Return the (X, Y) coordinate for the center point of the cell that contains the specified text.  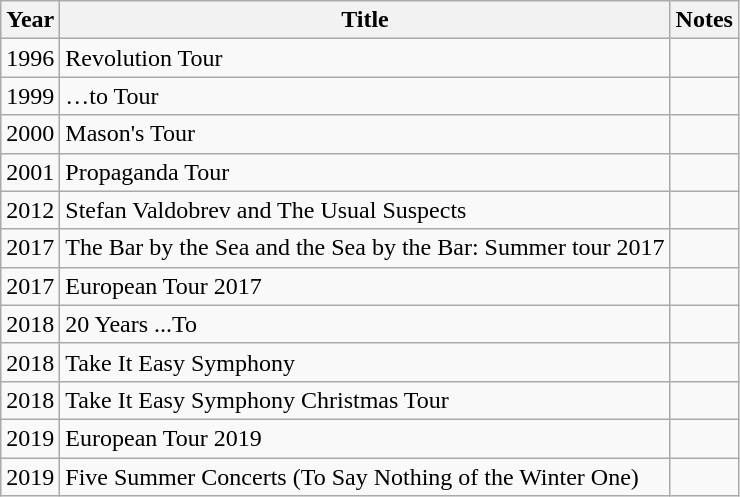
European Tour 2019 (365, 438)
…to Tour (365, 96)
Notes (704, 20)
1999 (30, 96)
Revolution Tour (365, 58)
Year (30, 20)
20 Years ...To (365, 324)
Mason's Tour (365, 134)
European Tour 2017 (365, 286)
Take It Easy Symphony (365, 362)
2001 (30, 172)
2000 (30, 134)
Propaganda Tour (365, 172)
The Bar by the Sea and the Sea by the Bar: Summer tour 2017 (365, 248)
2012 (30, 210)
Stefan Valdobrev and The Usual Suspects (365, 210)
Title (365, 20)
Take It Easy Symphony Christmas Tour (365, 400)
1996 (30, 58)
Five Summer Concerts (To Say Nothing of the Winter One) (365, 477)
